Output the [X, Y] coordinate of the center of the cell containing the given text.  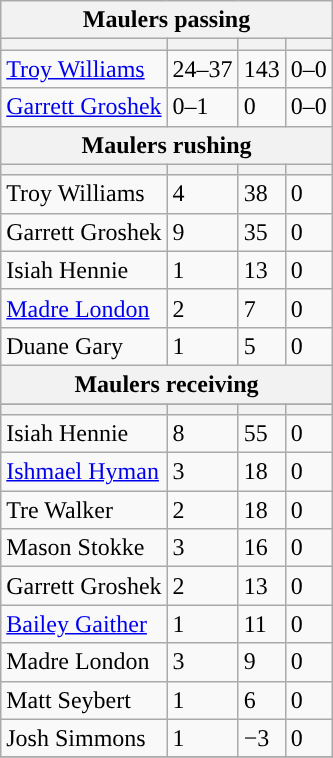
Bailey Gaither [84, 624]
35 [262, 232]
8 [202, 434]
55 [262, 434]
Ishmael Hyman [84, 472]
−3 [262, 738]
4 [202, 194]
24–37 [202, 69]
Tre Walker [84, 510]
Matt Seybert [84, 700]
143 [262, 69]
6 [262, 700]
Duane Gary [84, 346]
16 [262, 548]
Mason Stokke [84, 548]
5 [262, 346]
11 [262, 624]
Josh Simmons [84, 738]
Maulers rushing [167, 145]
7 [262, 308]
0–1 [202, 107]
Maulers receiving [167, 384]
Maulers passing [167, 20]
38 [262, 194]
